Extract the [x, y] coordinate from the center of the cell holding the provided text.  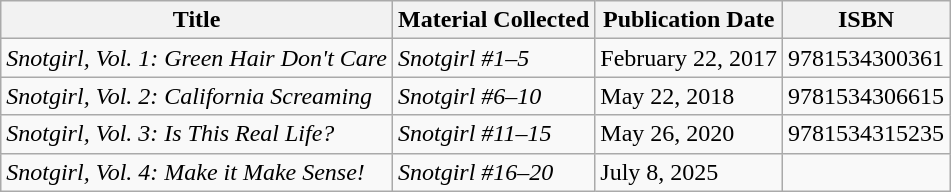
July 8, 2025 [689, 172]
Snotgirl #11–15 [493, 134]
Snotgirl, Vol. 1: Green Hair Don't Care [197, 58]
Snotgirl, Vol. 4: Make it Make Sense! [197, 172]
9781534306615 [866, 96]
9781534315235 [866, 134]
Snotgirl #6–10 [493, 96]
Snotgirl #1–5 [493, 58]
Snotgirl, Vol. 3: Is This Real Life? [197, 134]
Publication Date [689, 20]
February 22, 2017 [689, 58]
May 26, 2020 [689, 134]
Snotgirl #16–20 [493, 172]
May 22, 2018 [689, 96]
9781534300361 [866, 58]
Title [197, 20]
ISBN [866, 20]
Snotgirl, Vol. 2: California Screaming [197, 96]
Material Collected [493, 20]
